Scan for the cell matching the given text and deliver its (X, Y) coordinate at center. 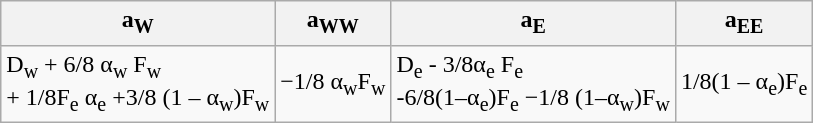
aEE (744, 23)
1/8(1 – αe)Fe (744, 84)
aWW (333, 23)
Dw + 6/8 αw Fw+ 1/8Fe αe +3/8 (1 – αw)Fw (138, 84)
De - 3/8αe Fe-6/8(1–αe)Fe −1/8 (1–αw)Fw (533, 84)
aE (533, 23)
aW (138, 23)
−1/8 αwFw (333, 84)
